Return (x, y) of the center of cell containing provided text 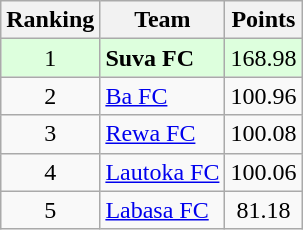
168.98 (264, 58)
Labasa FC (162, 210)
1 (50, 58)
Team (162, 20)
Ranking (50, 20)
Ba FC (162, 96)
3 (50, 134)
81.18 (264, 210)
Suva FC (162, 58)
5 (50, 210)
2 (50, 96)
100.96 (264, 96)
100.08 (264, 134)
4 (50, 172)
100.06 (264, 172)
Points (264, 20)
Lautoka FC (162, 172)
Rewa FC (162, 134)
